For the text-containing cell, return its midpoint in (X, Y) coordinate format. 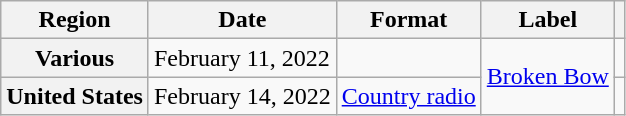
United States (75, 96)
Format (408, 20)
Region (75, 20)
Date (242, 20)
Country radio (408, 96)
February 11, 2022 (242, 58)
Label (548, 20)
Broken Bow (548, 77)
Various (75, 58)
February 14, 2022 (242, 96)
